Output the (x, y) coordinate of the center of the cell containing the given text.  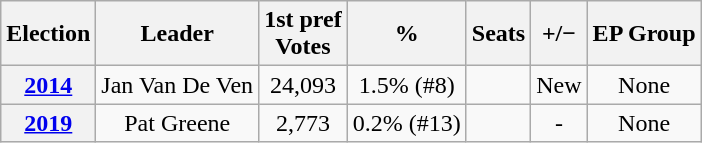
New (559, 85)
1.5% (#8) (406, 85)
+/− (559, 34)
2014 (48, 85)
Election (48, 34)
2019 (48, 123)
Pat Greene (178, 123)
% (406, 34)
Leader (178, 34)
EP Group (644, 34)
0.2% (#13) (406, 123)
Seats (498, 34)
- (559, 123)
1st prefVotes (304, 34)
24,093 (304, 85)
Jan Van De Ven (178, 85)
2,773 (304, 123)
